Provide the (X, Y) coordinate of the cell's center where the given text is located.  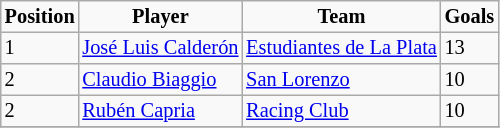
Rubén Capria (160, 111)
Claudio Biaggio (160, 80)
Team (341, 17)
José Luis Calderón (160, 48)
Position (40, 17)
San Lorenzo (341, 80)
Goals (470, 17)
13 (470, 48)
Racing Club (341, 111)
Estudiantes de La Plata (341, 48)
Player (160, 17)
1 (40, 48)
